Locate the cell with the specified text and output its (x, y) center coordinate. 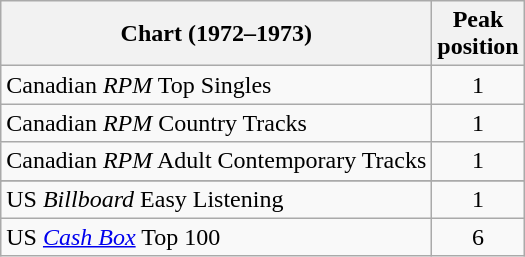
Peakposition (478, 34)
Canadian RPM Adult Contemporary Tracks (216, 161)
Canadian RPM Top Singles (216, 85)
6 (478, 237)
Canadian RPM Country Tracks (216, 123)
US Billboard Easy Listening (216, 199)
Chart (1972–1973) (216, 34)
US Cash Box Top 100 (216, 237)
